Capture the cell that displays the provided text and extract its (X, Y) central coordinate. 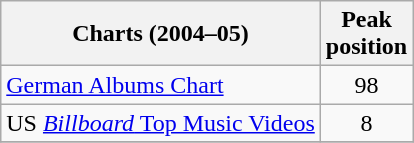
US Billboard Top Music Videos (161, 123)
Charts (2004–05) (161, 34)
98 (366, 85)
German Albums Chart (161, 85)
8 (366, 123)
Peakposition (366, 34)
